For the text-containing cell, return its midpoint in [x, y] coordinate format. 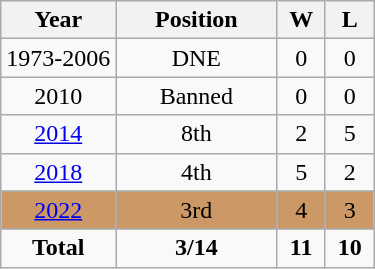
4th [196, 172]
L [350, 20]
DNE [196, 58]
1973-2006 [58, 58]
2014 [58, 134]
Position [196, 20]
2010 [58, 96]
4 [302, 210]
Total [58, 248]
8th [196, 134]
2018 [58, 172]
3 [350, 210]
3rd [196, 210]
Year [58, 20]
10 [350, 248]
Banned [196, 96]
2022 [58, 210]
11 [302, 248]
W [302, 20]
3/14 [196, 248]
